Pinpoint the cell where the given text exists, returning its [x, y] midpoint coordinate. 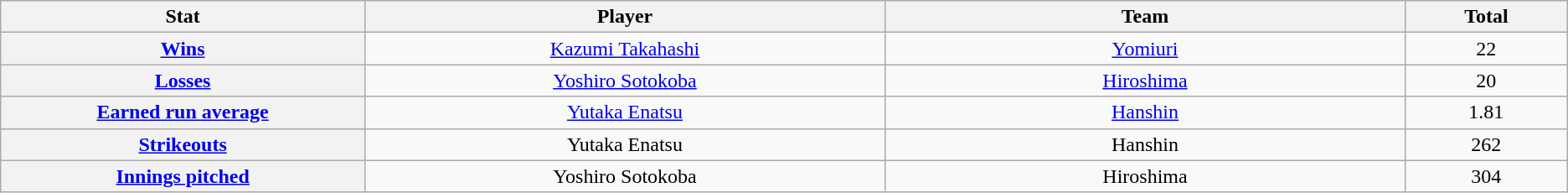
Stat [183, 17]
Strikeouts [183, 144]
20 [1486, 81]
Losses [183, 81]
Earned run average [183, 112]
Kazumi Takahashi [625, 49]
262 [1486, 144]
Player [625, 17]
1.81 [1486, 112]
Wins [183, 49]
Team [1144, 17]
22 [1486, 49]
304 [1486, 176]
Yomiuri [1144, 49]
Total [1486, 17]
Innings pitched [183, 176]
